Output the (x, y) coordinate of the center of the cell containing the given text.  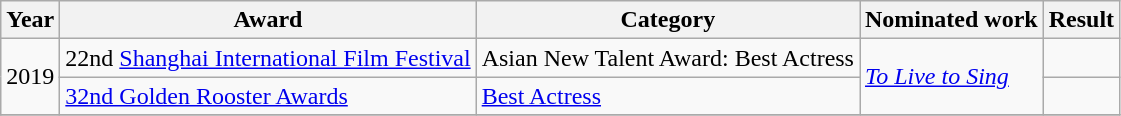
Nominated work (952, 20)
Asian New Talent Award: Best Actress (668, 58)
Best Actress (668, 96)
32nd Golden Rooster Awards (268, 96)
Result (1081, 20)
2019 (30, 77)
Category (668, 20)
To Live to Sing (952, 77)
22nd Shanghai International Film Festival (268, 58)
Year (30, 20)
Award (268, 20)
